Return [X, Y] of the center of cell containing provided text 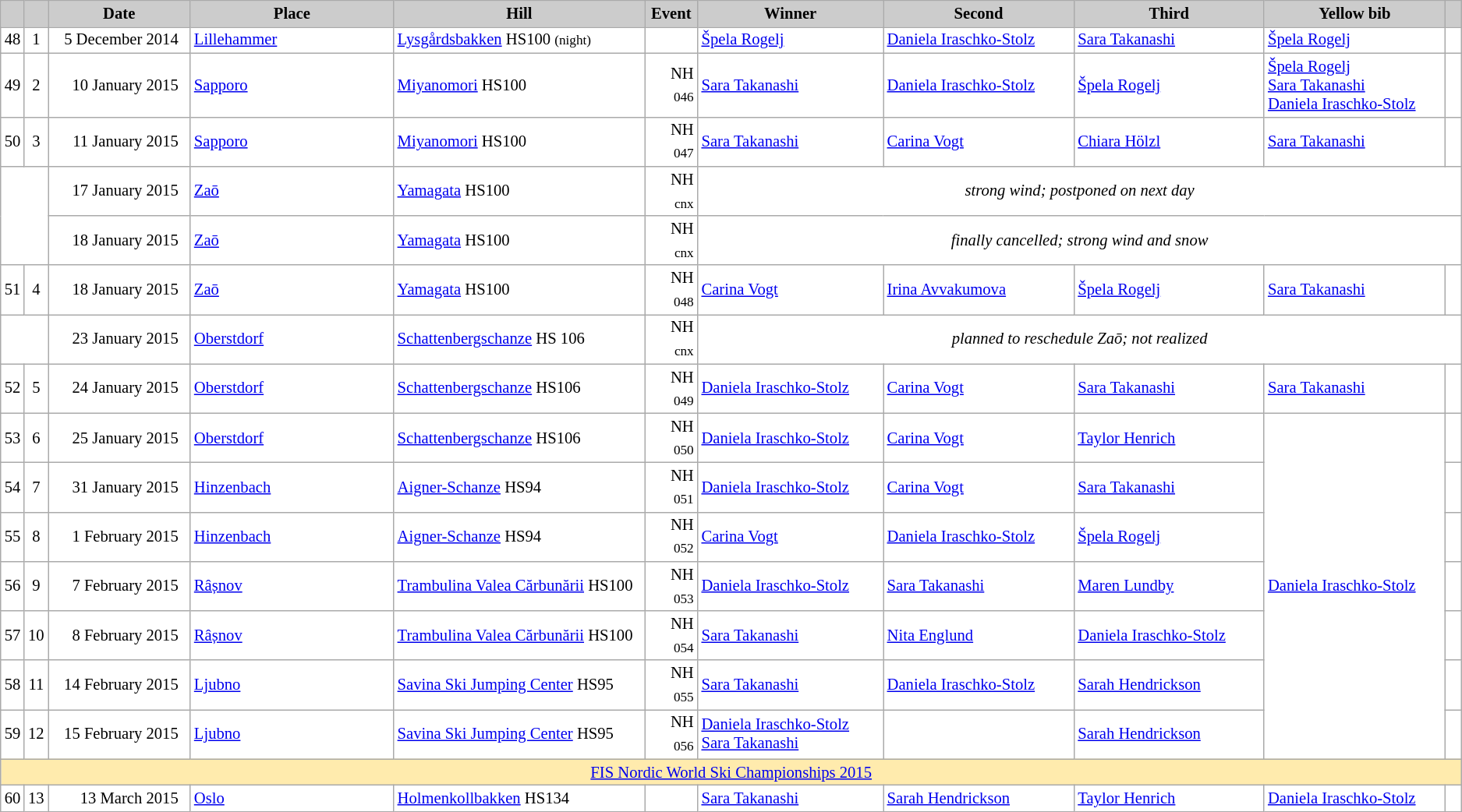
1 February 2015 [119, 536]
4 [36, 290]
Maren Lundby [1169, 586]
11 January 2015 [119, 142]
8 [36, 536]
7 February 2015 [119, 586]
52 [12, 388]
strong wind; postponed on next day [1080, 190]
FIS Nordic World Ski Championships 2015 [731, 772]
Chiara Hölzl [1169, 142]
Schattenbergschanze HS 106 [519, 338]
NH 047 [671, 142]
NH 055 [671, 684]
NH 046 [671, 85]
50 [12, 142]
56 [12, 586]
Yellow bib [1354, 13]
12 [36, 734]
NH 053 [671, 586]
15 February 2015 [119, 734]
NH 052 [671, 536]
58 [12, 684]
60 [12, 798]
Event [671, 13]
Lysgårdsbakken HS100 (night) [519, 40]
57 [12, 636]
3 [36, 142]
Lillehammer [292, 40]
23 January 2015 [119, 338]
49 [12, 85]
5 December 2014 [119, 40]
5 [36, 388]
Hill [519, 13]
25 January 2015 [119, 438]
6 [36, 438]
finally cancelled; strong wind and snow [1080, 240]
2 [36, 85]
Špela Rogelj Sara Takanashi Daniela Iraschko-Stolz [1354, 85]
24 January 2015 [119, 388]
31 January 2015 [119, 486]
planned to reschedule Zaō; not realized [1080, 338]
Daniela Iraschko-Stolz Sara Takanashi [791, 734]
10 January 2015 [119, 85]
48 [12, 40]
53 [12, 438]
9 [36, 586]
59 [12, 734]
Third [1169, 13]
NH 049 [671, 388]
NH 051 [671, 486]
Nita Englund [979, 636]
55 [12, 536]
Second [979, 13]
Holmenkollbakken HS134 [519, 798]
Date [119, 13]
11 [36, 684]
1 [36, 40]
17 January 2015 [119, 190]
NH 048 [671, 290]
NH 056 [671, 734]
14 February 2015 [119, 684]
13 March 2015 [119, 798]
Place [292, 13]
51 [12, 290]
Oslo [292, 798]
NH 050 [671, 438]
NH 054 [671, 636]
54 [12, 486]
7 [36, 486]
Irina Avvakumova [979, 290]
13 [36, 798]
Winner [791, 13]
8 February 2015 [119, 636]
10 [36, 636]
